From the cell containing the given text, extract its center point as [X, Y] coordinate. 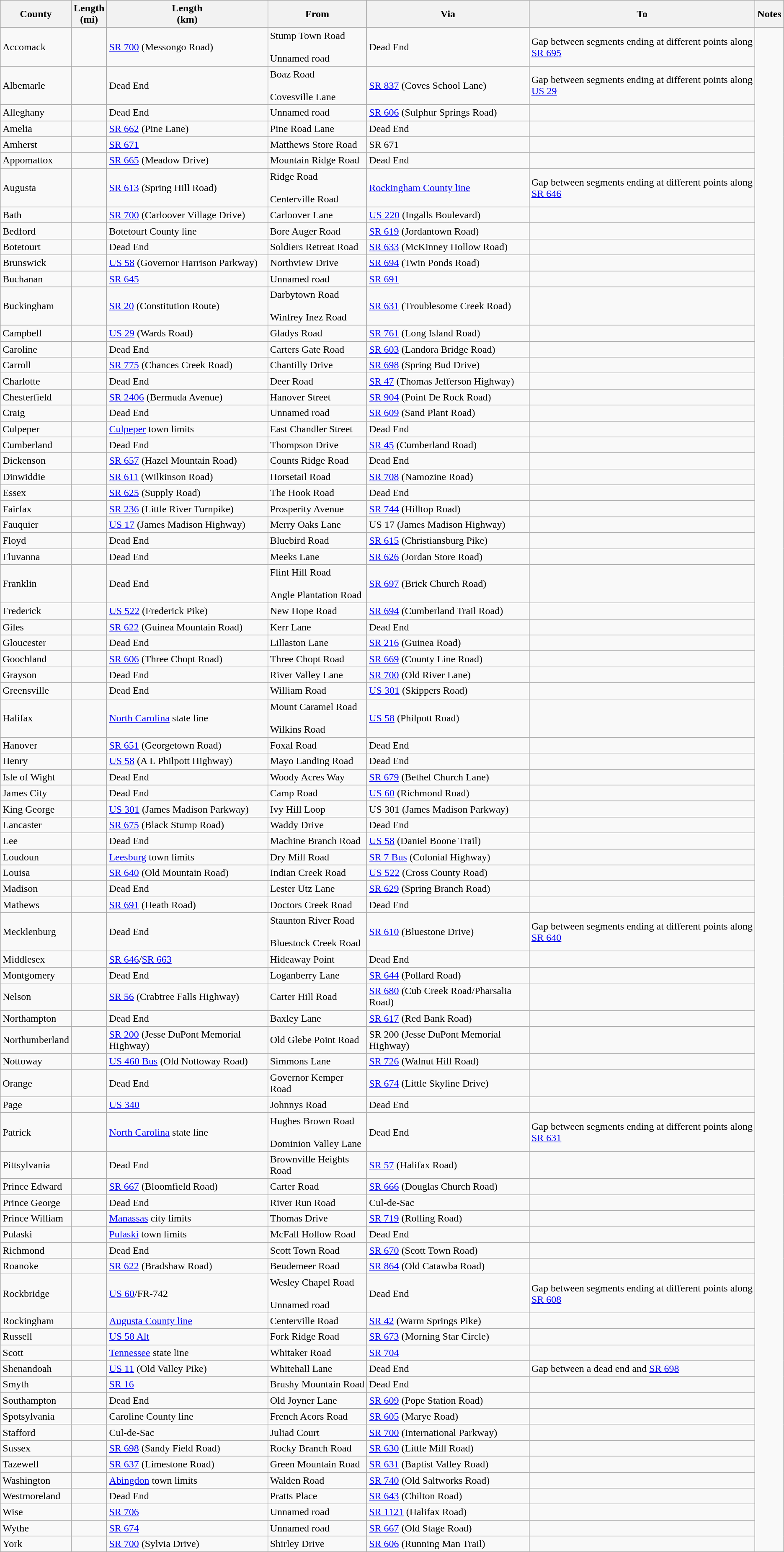
Cumberland [36, 445]
East Chandler Street [317, 429]
Fork Ridge Road [317, 1337]
SR 629 (Spring Branch Road) [448, 889]
Merry Oaks Lane [317, 524]
Brownville Heights Road [317, 1165]
Manassas city limits [187, 1219]
Loudoun [36, 857]
SR 626 (Jordan Store Road) [448, 557]
Grayson [36, 675]
Buchanan [36, 279]
Rocky Branch Road [317, 1448]
SR 606 (Three Chopt Road) [187, 659]
Darbytown RoadWinfrey Inez Road [317, 306]
Augusta County line [187, 1321]
Halifax [36, 718]
Three Chopt Road [317, 659]
Smyth [36, 1384]
Goochland [36, 659]
US 11 (Old Valley Pike) [187, 1369]
SR 706 [187, 1512]
SR 680 (Cub Creek Road/Pharsalia Road) [448, 997]
Patrick [36, 1132]
To [642, 14]
Ivy Hill Loop [317, 809]
SR 47 (Thomas Jefferson Highway) [448, 381]
SR 674 [187, 1528]
Westmoreland [36, 1496]
Montgomery [36, 975]
SR 698 (Spring Bud Drive) [448, 365]
Bore Auger Road [317, 231]
Stafford [36, 1432]
Buckingham [36, 306]
SR 42 (Warm Springs Pike) [448, 1321]
James City [36, 793]
SR 700 (Carloover Village Drive) [187, 215]
Dinwiddie [36, 477]
Gap between segments ending at different points along SR 608 [642, 1294]
Gap between segments ending at different points along SR 640 [642, 932]
New Hope Road [317, 611]
SR 216 (Guinea Road) [448, 643]
SR 57 (Halifax Road) [448, 1165]
SR 719 (Rolling Road) [448, 1219]
Matthews Store Road [317, 145]
SR 674 (Little Skyline Drive) [448, 1083]
SR 20 (Constitution Route) [187, 306]
Scott Town Road [317, 1250]
Franklin [36, 584]
Henry [36, 761]
SR 16 [187, 1384]
SR 645 [187, 279]
SR 708 (Namozine Road) [448, 477]
SR 864 (Old Catawba Road) [448, 1266]
McFall Hollow Road [317, 1234]
SR 617 (Red Bank Road) [448, 1018]
SR 609 (Sand Plant Road) [448, 413]
Stump Town RoadUnnamed road [317, 47]
SR 667 (Bloomfield Road) [187, 1186]
Camp Road [317, 793]
Louisa [36, 873]
SR 603 (Landora Bridge Road) [448, 349]
US 220 (Ingalls Boulevard) [448, 215]
SR 700 (Messongo Road) [187, 47]
Green Mountain Road [317, 1464]
River Valley Lane [317, 675]
SR 691 [448, 279]
Dry Mill Road [317, 857]
King George [36, 809]
River Run Road [317, 1203]
Notes [769, 14]
SR 700 (International Parkway) [448, 1432]
Waddy Drive [317, 825]
Northview Drive [317, 263]
SR 609 (Pope Station Road) [448, 1400]
SR 651 (Georgetown Road) [187, 745]
Whitaker Road [317, 1353]
Old Glebe Point Road [317, 1040]
Middlesex [36, 959]
US 58 (Daniel Boone Trail) [448, 841]
Flint Hill RoadAngle Plantation Road [317, 584]
Hideaway Point [317, 959]
Thomas Drive [317, 1219]
Culpeper town limits [187, 429]
SR 775 (Chances Creek Road) [187, 365]
US 58 Alt [187, 1337]
Mathews [36, 905]
Shenandoah [36, 1369]
SR 904 (Point De Rock Road) [448, 397]
Beudemeer Road [317, 1266]
Shirley Drive [317, 1544]
Machine Branch Road [317, 841]
Albemarle [36, 85]
Via [448, 14]
Hanover Street [317, 397]
Prince William [36, 1219]
Thompson Drive [317, 445]
SR 657 (Hazel Mountain Road) [187, 461]
Gloucester [36, 643]
Campbell [36, 333]
Nelson [36, 997]
Mayo Landing Road [317, 761]
County [36, 14]
Botetourt [36, 247]
SR 761 (Long Island Road) [448, 333]
Mountain Ridge Road [317, 160]
SR 631 (Baptist Valley Road) [448, 1464]
SR 704 [448, 1353]
Culpeper [36, 429]
Pulaski town limits [187, 1234]
SR 606 (Sulphur Springs Road) [448, 113]
Charlotte [36, 381]
Augusta [36, 188]
US 340 [187, 1105]
SR 2406 (Bermuda Avenue) [187, 397]
SR 611 (Wilkinson Road) [187, 477]
US 58 (Philpott Road) [448, 718]
Soldiers Retreat Road [317, 247]
Length(km) [187, 14]
Hughes Brown RoadDominion Valley Lane [317, 1132]
Giles [36, 627]
Rockingham County line [448, 188]
SR 662 (Pine Lane) [187, 129]
Northumberland [36, 1040]
Loganberry Lane [317, 975]
Accomack [36, 47]
Length(mi) [89, 14]
Horsetail Road [317, 477]
US 60/FR-742 [187, 1294]
SR 700 (Sylvia Drive) [187, 1544]
SR 679 (Bethel Church Lane) [448, 777]
Botetourt County line [187, 231]
US 60 (Richmond Road) [448, 793]
SR 669 (County Line Road) [448, 659]
Alleghany [36, 113]
Leesburg town limits [187, 857]
Old Joyner Lane [317, 1400]
SR 7 Bus (Colonial Highway) [448, 857]
Gap between segments ending at different points along SR 695 [642, 47]
US 522 (Frederick Pike) [187, 611]
Pratts Place [317, 1496]
Abingdon town limits [187, 1480]
SR 605 (Marye Road) [448, 1416]
SR 691 (Heath Road) [187, 905]
Lancaster [36, 825]
Walden Road [317, 1480]
SR 675 (Black Stump Road) [187, 825]
Foxal Road [317, 745]
Simmons Lane [317, 1061]
Indian Creek Road [317, 873]
SR 1121 (Halifax Road) [448, 1512]
Deer Road [317, 381]
Spotsylvania [36, 1416]
SR 837 (Coves School Lane) [448, 85]
Carter Road [317, 1186]
SR 610 (Bluestone Drive) [448, 932]
SR 619 (Jordantown Road) [448, 231]
SR 673 (Morning Star Circle) [448, 1337]
Rockingham [36, 1321]
Whitehall Lane [317, 1369]
SR 667 (Old Stage Road) [448, 1528]
Mecklenburg [36, 932]
Brunswick [36, 263]
Sussex [36, 1448]
Wise [36, 1512]
Bluebird Road [317, 540]
Lester Utz Lane [317, 889]
SR 694 (Cumberland Trail Road) [448, 611]
Mount Caramel RoadWilkins Road [317, 718]
SR 606 (Running Man Trail) [448, 1544]
Wesley Chapel RoadUnnamed road [317, 1294]
Carters Gate Road [317, 349]
Wythe [36, 1528]
Essex [36, 493]
Isle of Wight [36, 777]
Dickenson [36, 461]
Page [36, 1105]
Staunton River RoadBluestock Creek Road [317, 932]
Doctors Creek Road [317, 905]
Nottoway [36, 1061]
Orange [36, 1083]
Pine Road Lane [317, 129]
Governor Kemper Road [317, 1083]
SR 45 (Cumberland Road) [448, 445]
Prince George [36, 1203]
Richmond [36, 1250]
SR 56 (Crabtree Falls Highway) [187, 997]
Counts Ridge Road [317, 461]
Carter Hill Road [317, 997]
Floyd [36, 540]
Tazewell [36, 1464]
Greensville [36, 691]
Kerr Lane [317, 627]
SR 630 (Little Mill Road) [448, 1448]
Pulaski [36, 1234]
SR 622 (Bradshaw Road) [187, 1266]
SR 740 (Old Saltworks Road) [448, 1480]
US 301 (Skippers Road) [448, 691]
SR 633 (McKinney Hollow Road) [448, 247]
From [317, 14]
Juliad Court [317, 1432]
Gap between segments ending at different points along SR 646 [642, 188]
SR 700 (Old River Lane) [448, 675]
SR 643 (Chilton Road) [448, 1496]
SR 613 (Spring Hill Road) [187, 188]
Amelia [36, 129]
SR 665 (Meadow Drive) [187, 160]
Baxley Lane [317, 1018]
Chantilly Drive [317, 365]
SR 615 (Christiansburg Pike) [448, 540]
Russell [36, 1337]
SR 698 (Sandy Field Road) [187, 1448]
Tennessee state line [187, 1353]
Southampton [36, 1400]
Brushy Mountain Road [317, 1384]
Washington [36, 1480]
Prosperity Avenue [317, 509]
York [36, 1544]
Johnnys Road [317, 1105]
SR 726 (Walnut Hill Road) [448, 1061]
Boaz RoadCovesville Lane [317, 85]
SR 644 (Pollard Road) [448, 975]
Woody Acres Way [317, 777]
SR 625 (Supply Road) [187, 493]
Appomattox [36, 160]
Hanover [36, 745]
Chesterfield [36, 397]
Rockbridge [36, 1294]
SR 694 (Twin Ponds Road) [448, 263]
The Hook Road [317, 493]
SR 697 (Brick Church Road) [448, 584]
French Acors Road [317, 1416]
Caroline [36, 349]
US 522 (Cross County Road) [448, 873]
Caroline County line [187, 1416]
US 29 (Wards Road) [187, 333]
Bedford [36, 231]
SR 744 (Hilltop Road) [448, 509]
SR 236 (Little River Turnpike) [187, 509]
SR 631 (Troublesome Creek Road) [448, 306]
SR 622 (Guinea Mountain Road) [187, 627]
SR 646/SR 663 [187, 959]
Lee [36, 841]
Prince Edward [36, 1186]
Gap between segments ending at different points along US 29 [642, 85]
Fauquier [36, 524]
Gap between segments ending at different points along SR 631 [642, 1132]
Northampton [36, 1018]
US 460 Bus (Old Nottoway Road) [187, 1061]
Gladys Road [317, 333]
Amherst [36, 145]
Frederick [36, 611]
Fluvanna [36, 557]
Carloover Lane [317, 215]
Gap between a dead end and SR 698 [642, 1369]
Lillaston Lane [317, 643]
Fairfax [36, 509]
Madison [36, 889]
US 58 (Governor Harrison Parkway) [187, 263]
Bath [36, 215]
Centerville Road [317, 1321]
Scott [36, 1353]
Carroll [36, 365]
Meeks Lane [317, 557]
SR 670 (Scott Town Road) [448, 1250]
SR 637 (Limestone Road) [187, 1464]
Ridge RoadCenterville Road [317, 188]
Craig [36, 413]
SR 640 (Old Mountain Road) [187, 873]
US 58 (A L Philpott Highway) [187, 761]
Pittsylvania [36, 1165]
William Road [317, 691]
SR 666 (Douglas Church Road) [448, 1186]
Roanoke [36, 1266]
